Output the (x, y) coordinate of the center of the cell containing the given text.  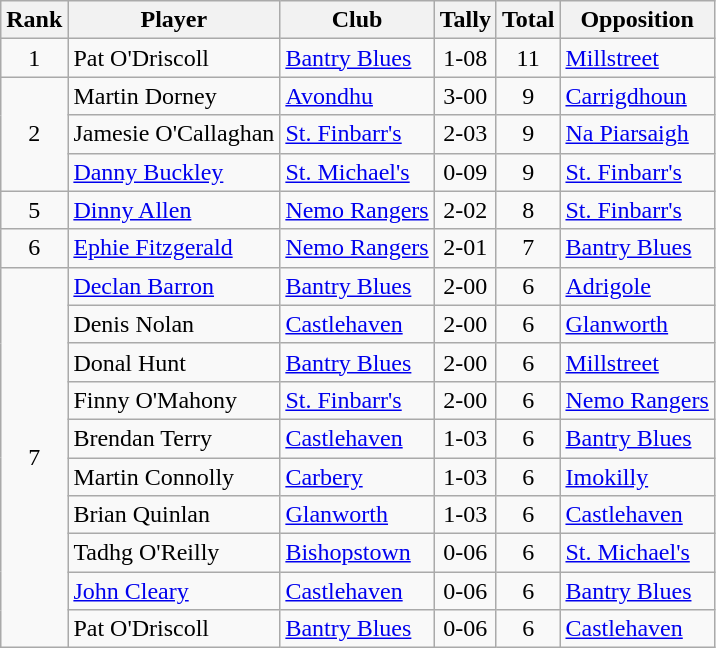
Tally (465, 20)
Finny O'Mahony (174, 400)
Total (528, 20)
Club (357, 20)
Avondhu (357, 96)
Brendan Terry (174, 438)
1-08 (465, 58)
2 (34, 134)
0-09 (465, 172)
Martin Dorney (174, 96)
Player (174, 20)
2-02 (465, 210)
Dinny Allen (174, 210)
Tadhg O'Reilly (174, 553)
Carrigdhoun (637, 96)
John Cleary (174, 591)
1 (34, 58)
5 (34, 210)
Donal Hunt (174, 362)
11 (528, 58)
Bishopstown (357, 553)
Opposition (637, 20)
2-03 (465, 134)
Imokilly (637, 477)
Denis Nolan (174, 324)
Brian Quinlan (174, 515)
Jamesie O'Callaghan (174, 134)
Na Piarsaigh (637, 134)
Adrigole (637, 286)
Carbery (357, 477)
Declan Barron (174, 286)
8 (528, 210)
Ephie Fitzgerald (174, 248)
Rank (34, 20)
2-01 (465, 248)
Martin Connolly (174, 477)
3-00 (465, 96)
Danny Buckley (174, 172)
